Determine the (x, y) coordinate at the center of the cell enclosing the given text.  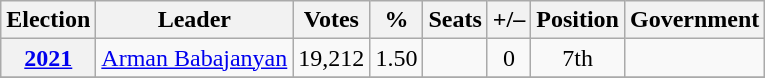
0 (508, 58)
Position (578, 20)
Votes (332, 20)
Government (694, 20)
Seats (455, 20)
1.50 (396, 58)
19,212 (332, 58)
Leader (194, 20)
Election (48, 20)
7th (578, 58)
2021 (48, 58)
+/– (508, 20)
Arman Babajanyan (194, 58)
% (396, 20)
